Detect which cell encompasses the target text, then output its [X, Y] center coordinate. 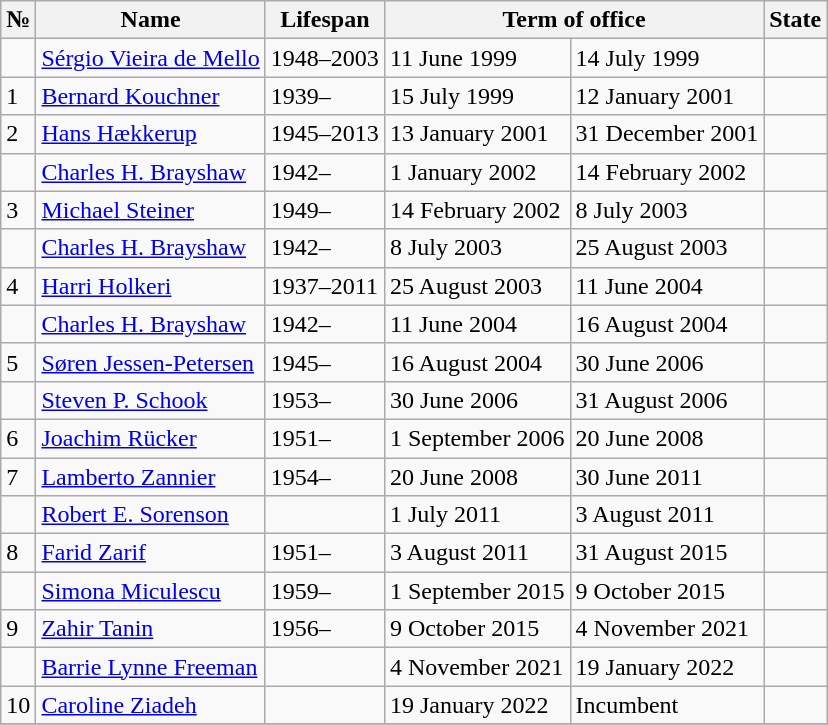
8 [18, 553]
30 June 2011 [667, 477]
Zahir Tanin [150, 629]
№ [18, 20]
Sérgio Vieira de Mello [150, 58]
Bernard Kouchner [150, 96]
Søren Jessen-Petersen [150, 362]
14 July 1999 [667, 58]
1 January 2002 [477, 172]
Hans Hækkerup [150, 134]
9 [18, 629]
1939– [324, 96]
1953– [324, 400]
Incumbent [667, 705]
1959– [324, 591]
31 August 2015 [667, 553]
Term of office [574, 20]
Name [150, 20]
15 July 1999 [477, 96]
12 January 2001 [667, 96]
1 July 2011 [477, 515]
1 September 2015 [477, 591]
1945–2013 [324, 134]
13 January 2001 [477, 134]
1949– [324, 210]
1956– [324, 629]
Simona Miculescu [150, 591]
Harri Holkeri [150, 286]
1 September 2006 [477, 438]
Robert E. Sorenson [150, 515]
Joachim Rücker [150, 438]
Lifespan [324, 20]
6 [18, 438]
11 June 1999 [477, 58]
3 [18, 210]
Steven P. Schook [150, 400]
Lamberto Zannier [150, 477]
2 [18, 134]
1945– [324, 362]
4 [18, 286]
31 August 2006 [667, 400]
1937–2011 [324, 286]
1 [18, 96]
State [796, 20]
31 December 2001 [667, 134]
5 [18, 362]
Caroline Ziadeh [150, 705]
7 [18, 477]
1948–2003 [324, 58]
Farid Zarif [150, 553]
Barrie Lynne Freeman [150, 667]
Michael Steiner [150, 210]
10 [18, 705]
1954– [324, 477]
